Determine the (X, Y) coordinate at the center of the cell enclosing the given text.  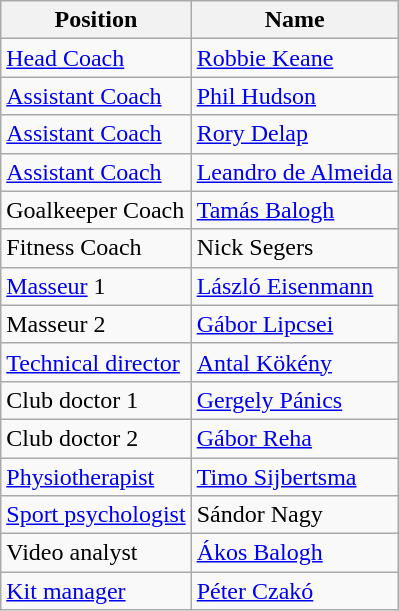
Timo Sijbertsma (294, 477)
Technical director (96, 362)
Sport psychologist (96, 515)
Sándor Nagy (294, 515)
Gergely Pánics (294, 400)
Position (96, 20)
Ákos Balogh (294, 553)
Club doctor 2 (96, 438)
Club doctor 1 (96, 400)
Phil Hudson (294, 96)
Robbie Keane (294, 58)
Goalkeeper Coach (96, 210)
Antal Kökény (294, 362)
Video analyst (96, 553)
László Eisenmann (294, 286)
Gábor Lipcsei (294, 324)
Masseur 2 (96, 324)
Péter Czakó (294, 591)
Masseur 1 (96, 286)
Fitness Coach (96, 248)
Nick Segers (294, 248)
Kit manager (96, 591)
Name (294, 20)
Rory Delap (294, 134)
Head Coach (96, 58)
Tamás Balogh (294, 210)
Gábor Reha (294, 438)
Leandro de Almeida (294, 172)
Physiotherapist (96, 477)
